Scan for the cell matching the given text and deliver its [x, y] coordinate at center. 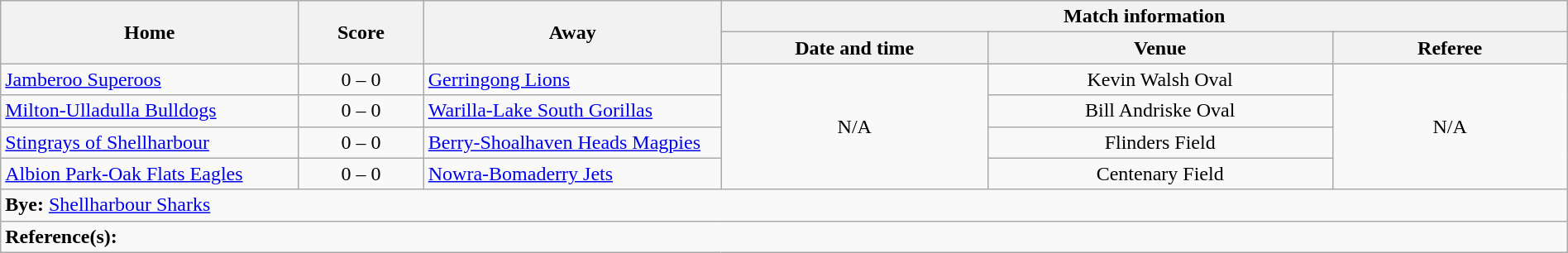
Kevin Walsh Oval [1159, 79]
Albion Park-Oak Flats Eagles [150, 174]
Venue [1159, 48]
Milton-Ulladulla Bulldogs [150, 111]
Bill Andriske Oval [1159, 111]
Flinders Field [1159, 142]
Gerringong Lions [572, 79]
Jamberoo Superoos [150, 79]
Away [572, 32]
Reference(s): [784, 236]
Nowra-Bomaderry Jets [572, 174]
Centenary Field [1159, 174]
Berry-Shoalhaven Heads Magpies [572, 142]
Match information [1145, 17]
Bye: Shellharbour Sharks [784, 205]
Score [361, 32]
Warilla-Lake South Gorillas [572, 111]
Date and time [854, 48]
Home [150, 32]
Referee [1450, 48]
Stingrays of Shellharbour [150, 142]
